Locate the cell with the specified text and output its [X, Y] center coordinate. 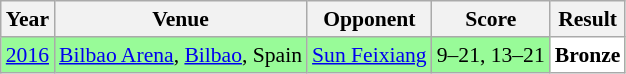
Sun Feixiang [370, 55]
Bronze [588, 55]
Venue [180, 19]
Opponent [370, 19]
2016 [28, 55]
Bilbao Arena, Bilbao, Spain [180, 55]
9–21, 13–21 [491, 55]
Result [588, 19]
Score [491, 19]
Year [28, 19]
